Locate the cell with the specified text and output its [x, y] center coordinate. 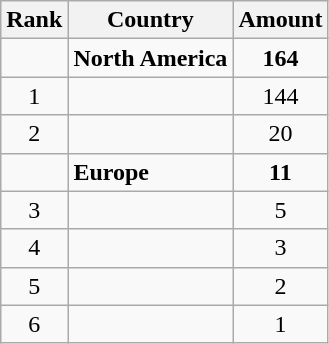
20 [280, 134]
4 [34, 248]
Country [150, 20]
North America [150, 58]
144 [280, 96]
Amount [280, 20]
Rank [34, 20]
11 [280, 172]
Europe [150, 172]
6 [34, 324]
164 [280, 58]
